Pinpoint the cell where the given text exists, returning its (X, Y) midpoint coordinate. 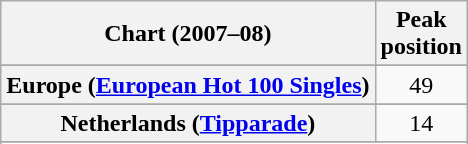
Peakposition (421, 34)
14 (421, 123)
Netherlands (Tipparade) (188, 123)
49 (421, 85)
Europe (European Hot 100 Singles) (188, 85)
Chart (2007–08) (188, 34)
